Capture the cell that displays the provided text and extract its [x, y] central coordinate. 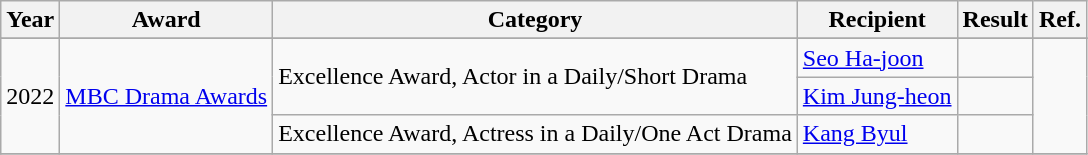
Seo Ha-joon [877, 58]
Award [166, 20]
Excellence Award, Actress in a Daily/One Act Drama [536, 134]
Ref. [1060, 20]
2022 [30, 96]
Recipient [877, 20]
Kang Byul [877, 134]
MBC Drama Awards [166, 96]
Excellence Award, Actor in a Daily/Short Drama [536, 77]
Kim Jung-heon [877, 96]
Category [536, 20]
Result [995, 20]
Year [30, 20]
